Return (X, Y) of the center of cell containing provided text 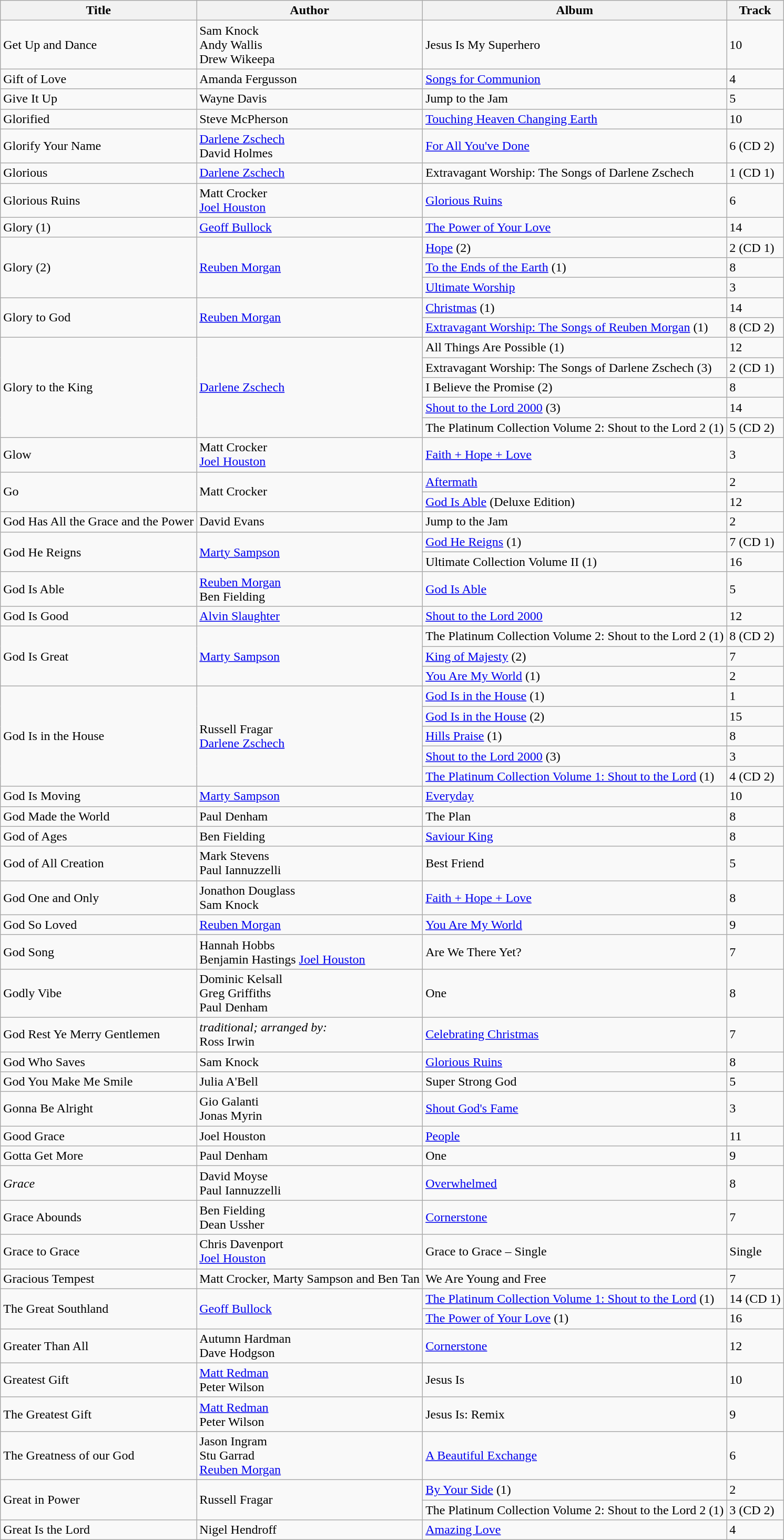
Ben Fielding Dean Ussher (310, 1217)
We Are Young and Free (575, 1279)
Matt Crocker, Marty Sampson and Ben Tan (310, 1279)
Aftermath (575, 482)
Hope (2) (575, 247)
God Is Able (Deluxe Edition) (575, 502)
God You Make Me Smile (99, 1082)
5 (CD 2) (755, 428)
Single (755, 1252)
God Is Great (99, 656)
Songs for Communion (575, 79)
David Evans (310, 522)
To the Ends of the Earth (1) (575, 267)
Extravagant Worship: The Songs of Darlene Zschech (575, 173)
God of All Creation (99, 864)
Extravagant Worship: The Songs of Reuben Morgan (1) (575, 328)
Go (99, 492)
6 (CD 2) (755, 146)
God He Reigns (1) (575, 542)
Amanda Fergusson (310, 79)
God So Loved (99, 925)
Gotta Get More (99, 1156)
Ben Fielding (310, 836)
You Are My World (1) (575, 676)
Gracious Tempest (99, 1279)
Grace Abounds (99, 1217)
Gonna Be Alright (99, 1109)
I Believe the Promise (2) (575, 388)
Glorified (99, 119)
Album (575, 11)
Glow (99, 454)
Jesus Is My Superhero (575, 45)
Saviour King (575, 836)
Everyday (575, 796)
God Made the World (99, 816)
Touching Heaven Changing Earth (575, 119)
Sam KnockAndy WallisDrew Wikeepa (310, 45)
1 (755, 696)
Jesus Is: Remix (575, 1414)
Alvin Slaughter (310, 616)
God Who Saves (99, 1062)
Good Grace (99, 1136)
Julia A'Bell (310, 1082)
Glory (2) (99, 267)
God Is in the House (2) (575, 716)
15 (755, 716)
Extravagant Worship: The Songs of Darlene Zschech (3) (575, 368)
You Are My World (575, 925)
Jonathon Douglass Sam Knock (310, 897)
Matt Crocker (310, 492)
God Has All the Grace and the Power (99, 522)
4 (CD 2) (755, 776)
Great in Power (99, 1500)
God Is in the House (1) (575, 696)
Russell Fragar (310, 1500)
The Greatness of our God (99, 1455)
God He Reigns (99, 552)
The Plan (575, 816)
Track (755, 11)
Best Friend (575, 864)
Give It Up (99, 99)
A Beautiful Exchange (575, 1455)
Author (310, 11)
Darlene ZschechDavid Holmes (310, 146)
Glory to the King (99, 388)
1 (CD 1) (755, 173)
Wayne Davis (310, 99)
Christmas (1) (575, 308)
Russell FragarDarlene Zschech (310, 736)
Steve McPherson (310, 119)
Reuben Morgan Ben Fielding (310, 589)
People (575, 1136)
The Power of Your Love (575, 227)
Jason Ingram Stu Garrad Reuben Morgan (310, 1455)
God Rest Ye Merry Gentlemen (99, 1034)
King of Majesty (2) (575, 656)
Hills Praise (1) (575, 736)
Shout God's Fame (575, 1109)
Amazing Love (575, 1530)
The Great Southland (99, 1309)
Celebrating Christmas (575, 1034)
Joel Houston (310, 1136)
Super Strong God (575, 1082)
Mark Stevens Paul Iannuzzelli (310, 864)
11 (755, 1136)
God Is in the House (99, 736)
Are We There Yet? (575, 952)
All Things Are Possible (1) (575, 348)
The Greatest Gift (99, 1414)
Chris Davenport Joel Houston (310, 1252)
Dominic Kelsall Greg Griffiths Paul Denham (310, 993)
Grace to Grace (99, 1252)
Get Up and Dance (99, 45)
By Your Side (1) (575, 1490)
Overwhelmed (575, 1183)
14 (CD 1) (755, 1299)
7 (CD 1) (755, 542)
God of Ages (99, 836)
Grace to Grace – Single (575, 1252)
traditional; arranged by: Ross Irwin (310, 1034)
Glory (1) (99, 227)
Jesus Is (575, 1380)
The Power of Your Love (1) (575, 1319)
Autumn Hardman Dave Hodgson (310, 1345)
Godly Vibe (99, 993)
Gio Galanti Jonas Myrin (310, 1109)
Nigel Hendroff (310, 1530)
Shout to the Lord 2000 (575, 616)
Gift of Love (99, 79)
Glorify Your Name (99, 146)
Great Is the Lord (99, 1530)
Glorious (99, 173)
Greatest Gift (99, 1380)
Ultimate Worship (575, 287)
Sam Knock (310, 1062)
Greater Than All (99, 1345)
Hannah HobbsBenjamin Hastings Joel Houston (310, 952)
For All You've Done (575, 146)
Glory to God (99, 318)
3 (CD 2) (755, 1510)
David Moyse Paul Iannuzzelli (310, 1183)
God Song (99, 952)
Grace (99, 1183)
God Is Good (99, 616)
Ultimate Collection Volume II (1) (575, 562)
God One and Only (99, 897)
God Is Moving (99, 796)
Title (99, 11)
